Return the (X, Y) coordinate for the center point of the cell that contains the specified text.  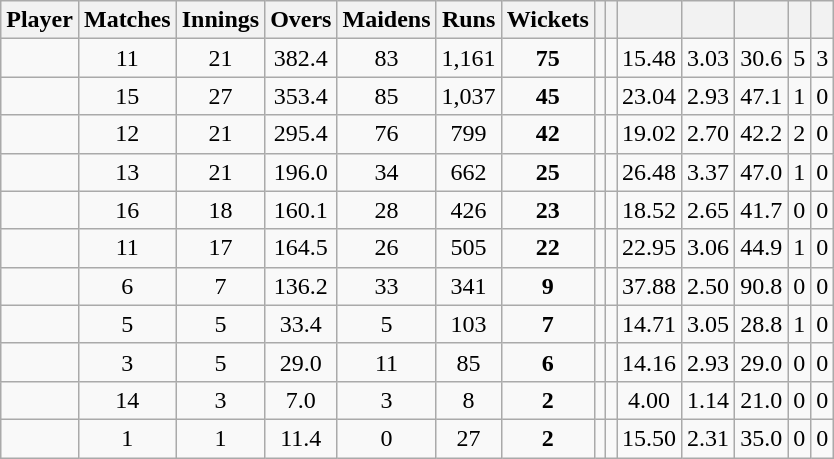
42.2 (762, 134)
47.1 (762, 96)
22 (548, 248)
12 (127, 134)
19.02 (650, 134)
341 (468, 286)
Maidens (386, 20)
14.16 (650, 362)
Wickets (548, 20)
28 (386, 210)
2.50 (708, 286)
11.4 (301, 438)
160.1 (301, 210)
9 (548, 286)
15.48 (650, 58)
21.0 (762, 400)
33 (386, 286)
44.9 (762, 248)
26.48 (650, 172)
30.6 (762, 58)
164.5 (301, 248)
Runs (468, 20)
22.95 (650, 248)
426 (468, 210)
75 (548, 58)
14 (127, 400)
2.65 (708, 210)
353.4 (301, 96)
Overs (301, 20)
28.8 (762, 324)
4.00 (650, 400)
8 (468, 400)
3.06 (708, 248)
18.52 (650, 210)
1,037 (468, 96)
3.05 (708, 324)
47.0 (762, 172)
382.4 (301, 58)
33.4 (301, 324)
2.70 (708, 134)
Player (40, 20)
17 (220, 248)
23 (548, 210)
799 (468, 134)
7.0 (301, 400)
14.71 (650, 324)
662 (468, 172)
25 (548, 172)
76 (386, 134)
42 (548, 134)
23.04 (650, 96)
103 (468, 324)
13 (127, 172)
18 (220, 210)
295.4 (301, 134)
15.50 (650, 438)
136.2 (301, 286)
90.8 (762, 286)
1,161 (468, 58)
15 (127, 96)
35.0 (762, 438)
26 (386, 248)
45 (548, 96)
2.31 (708, 438)
505 (468, 248)
1.14 (708, 400)
3.03 (708, 58)
34 (386, 172)
3.37 (708, 172)
83 (386, 58)
37.88 (650, 286)
Innings (220, 20)
196.0 (301, 172)
16 (127, 210)
41.7 (762, 210)
Matches (127, 20)
